Provide the (X, Y) coordinate of the cell's center where the given text is located.  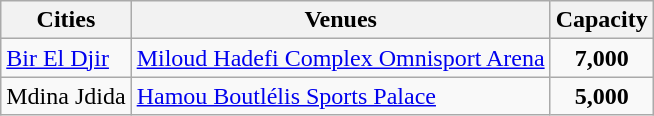
Mdina Jdida (66, 96)
Hamou Boutlélis Sports Palace (340, 96)
Miloud Hadefi Complex Omnisport Arena (340, 58)
7,000 (602, 58)
Bir El Djir (66, 58)
Capacity (602, 20)
5,000 (602, 96)
Venues (340, 20)
Cities (66, 20)
